Detect which cell encompasses the target text, then output its (X, Y) center coordinate. 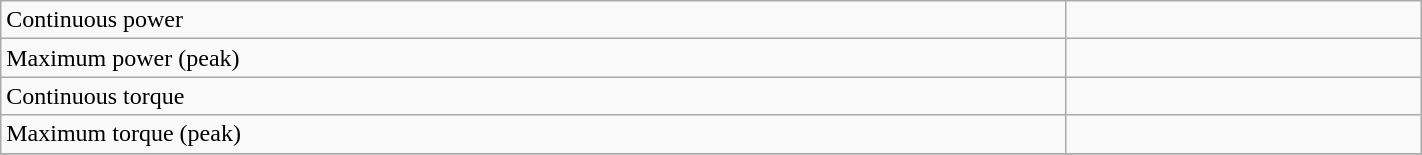
Maximum torque (peak) (534, 134)
Continuous power (534, 20)
Continuous torque (534, 96)
Maximum power (peak) (534, 58)
